Locate the cell with the specified text and output its [x, y] center coordinate. 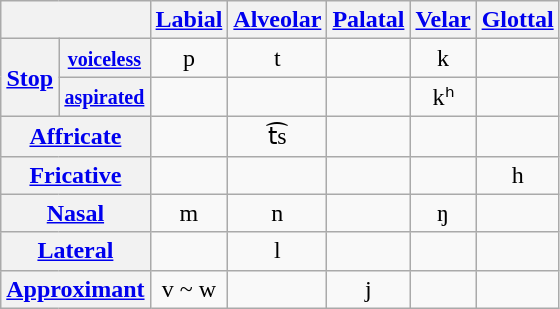
v ~ w [189, 289]
Velar [443, 20]
t [278, 58]
p [189, 58]
ŋ [443, 213]
Nasal [76, 213]
kʰ [443, 97]
m [189, 213]
j [368, 289]
Stop [30, 78]
Glottal [518, 20]
Alveolar [278, 20]
Fricative [76, 175]
Affricate [76, 136]
Labial [189, 20]
k [443, 58]
voiceless [104, 58]
Approximant [76, 289]
Palatal [368, 20]
h [518, 175]
t͡s [278, 136]
l [278, 251]
aspirated [104, 97]
Lateral [76, 251]
n [278, 213]
